Search for the cell housing the specified text and yield its [X, Y] center coordinate. 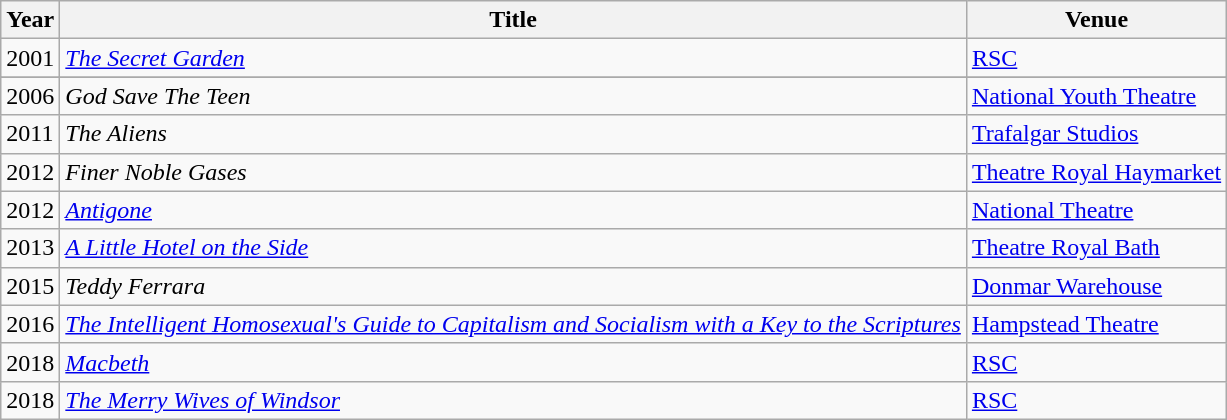
The Aliens [514, 134]
The Merry Wives of Windsor [514, 400]
Donmar Warehouse [1096, 286]
Teddy Ferrara [514, 286]
The Secret Garden [514, 58]
2006 [30, 96]
Hampstead Theatre [1096, 324]
National Youth Theatre [1096, 96]
God Save The Teen [514, 96]
Finer Noble Gases [514, 172]
The Intelligent Homosexual's Guide to Capitalism and Socialism with a Key to the Scriptures [514, 324]
2013 [30, 248]
Year [30, 20]
National Theatre [1096, 210]
Theatre Royal Bath [1096, 248]
2011 [30, 134]
2015 [30, 286]
Macbeth [514, 362]
A Little Hotel on the Side [514, 248]
2001 [30, 58]
2016 [30, 324]
Trafalgar Studios [1096, 134]
Antigone [514, 210]
Venue [1096, 20]
Title [514, 20]
Theatre Royal Haymarket [1096, 172]
